Search for the cell housing the specified text and yield its (x, y) center coordinate. 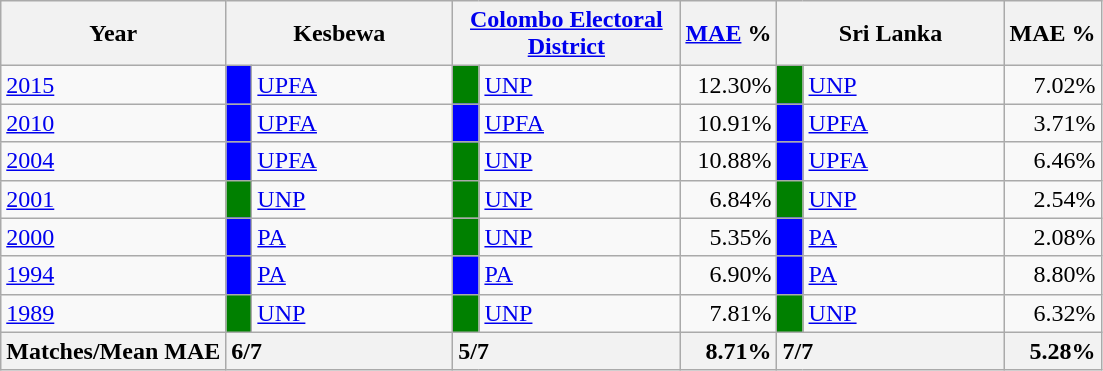
7.81% (728, 313)
6.84% (728, 199)
8.80% (1052, 275)
2001 (114, 199)
5.35% (728, 237)
8.71% (728, 351)
1994 (114, 275)
3.71% (1052, 123)
10.88% (728, 161)
Year (114, 34)
2.54% (1052, 199)
2.08% (1052, 237)
5.28% (1052, 351)
2015 (114, 85)
7/7 (890, 351)
6.32% (1052, 313)
2004 (114, 161)
Matches/Mean MAE (114, 351)
Sri Lanka (890, 34)
2010 (114, 123)
5/7 (566, 351)
7.02% (1052, 85)
6.46% (1052, 161)
Colombo Electoral District (566, 34)
6/7 (340, 351)
1989 (114, 313)
2000 (114, 237)
Kesbewa (340, 34)
10.91% (728, 123)
12.30% (728, 85)
6.90% (728, 275)
